Return (X, Y) of the center of cell containing provided text 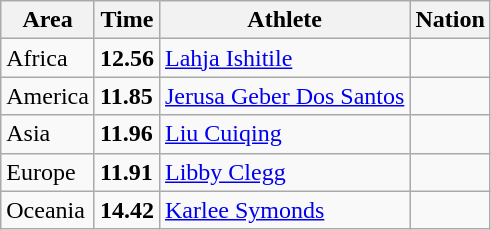
Oceania (48, 210)
Europe (48, 172)
Asia (48, 134)
12.56 (126, 58)
Jerusa Geber Dos Santos (284, 96)
14.42 (126, 210)
Area (48, 20)
Lahja Ishitile (284, 58)
Time (126, 20)
Athlete (284, 20)
Karlee Symonds (284, 210)
Libby Clegg (284, 172)
Liu Cuiqing (284, 134)
Africa (48, 58)
11.85 (126, 96)
11.91 (126, 172)
Nation (450, 20)
11.96 (126, 134)
America (48, 96)
